From the cell containing the given text, extract its center point as (x, y) coordinate. 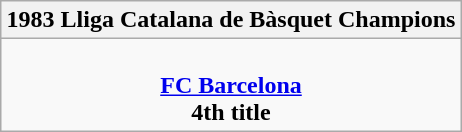
1983 Lliga Catalana de Bàsquet Champions (231, 20)
FC Barcelona 4th title (231, 85)
